For the text-containing cell, return its midpoint in (X, Y) coordinate format. 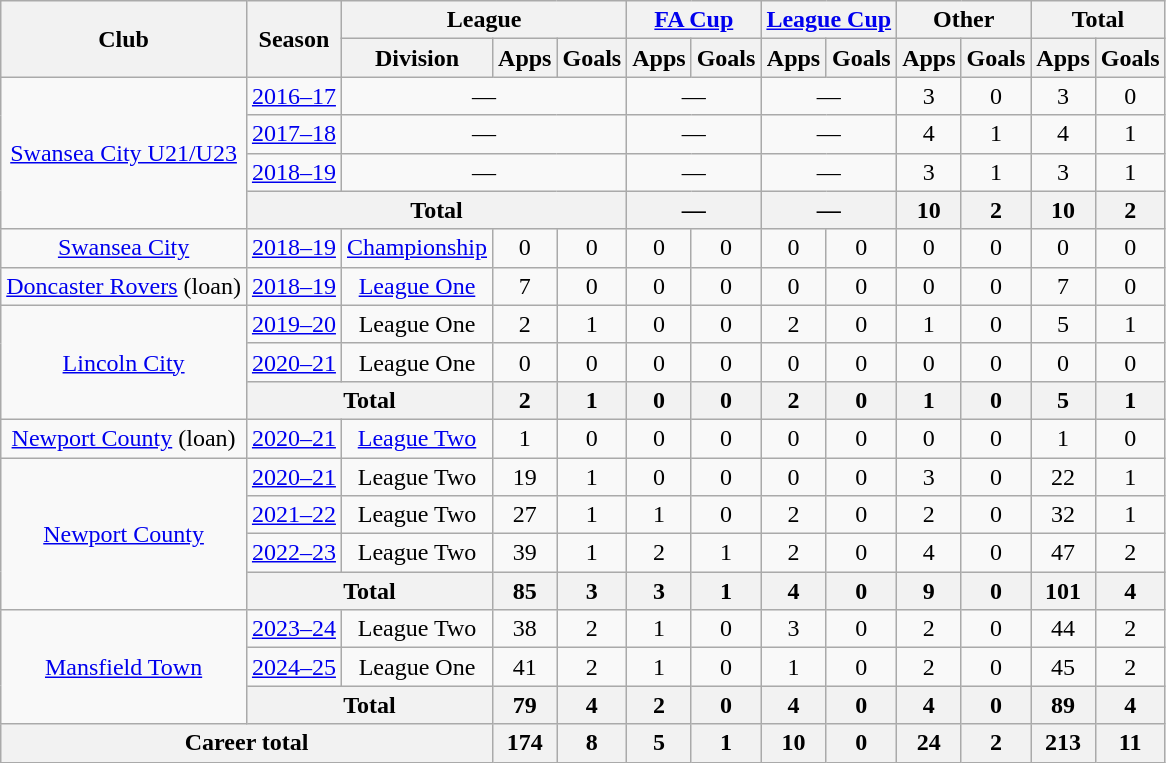
Swansea City (124, 248)
32 (1063, 515)
Championship (416, 248)
79 (525, 705)
League (484, 20)
Mansfield Town (124, 667)
213 (1063, 743)
Season (294, 39)
FA Cup (694, 20)
47 (1063, 553)
2017–18 (294, 134)
22 (1063, 477)
38 (525, 629)
24 (929, 743)
Swansea City U21/U23 (124, 153)
Doncaster Rovers (loan) (124, 286)
League Cup (829, 20)
27 (525, 515)
2019–20 (294, 324)
9 (929, 591)
2022–23 (294, 553)
Career total (247, 743)
101 (1063, 591)
Division (416, 58)
44 (1063, 629)
Club (124, 39)
41 (525, 667)
2016–17 (294, 96)
19 (525, 477)
Lincoln City (124, 362)
85 (525, 591)
39 (525, 553)
Other (964, 20)
Newport County (loan) (124, 438)
8 (592, 743)
174 (525, 743)
2024–25 (294, 667)
11 (1130, 743)
Newport County (124, 534)
45 (1063, 667)
89 (1063, 705)
2023–24 (294, 629)
2021–22 (294, 515)
